From the cell containing the given text, extract its center point as [X, Y] coordinate. 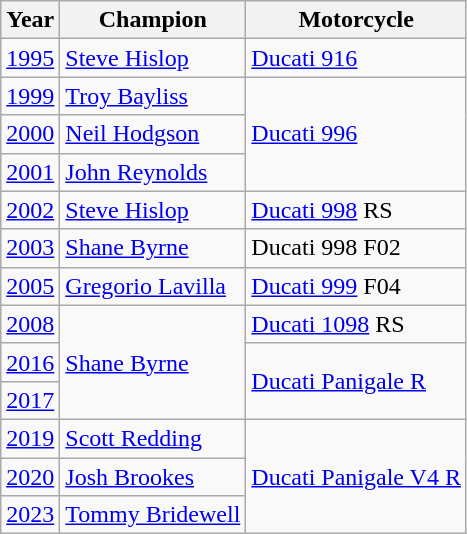
Tommy Bridewell [153, 515]
1995 [30, 58]
Ducati 998 F02 [356, 248]
Ducati 996 [356, 134]
2008 [30, 324]
2023 [30, 515]
2000 [30, 134]
2019 [30, 438]
2003 [30, 248]
Gregorio Lavilla [153, 286]
2005 [30, 286]
Ducati 916 [356, 58]
Motorcycle [356, 20]
2016 [30, 362]
Ducati Panigale V4 R [356, 476]
1999 [30, 96]
Ducati 999 F04 [356, 286]
2017 [30, 400]
Troy Bayliss [153, 96]
Ducati 998 RS [356, 210]
John Reynolds [153, 172]
Champion [153, 20]
2002 [30, 210]
2001 [30, 172]
Year [30, 20]
Josh Brookes [153, 477]
2020 [30, 477]
Ducati 1098 RS [356, 324]
Ducati Panigale R [356, 381]
Neil Hodgson [153, 134]
Scott Redding [153, 438]
